Output the (X, Y) coordinate of the center of the cell containing the given text.  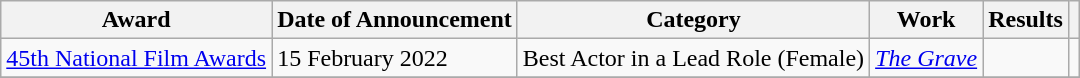
Category (693, 20)
Results (1026, 20)
45th National Film Awards (136, 58)
Work (926, 20)
15 February 2022 (395, 58)
Award (136, 20)
The Grave (926, 58)
Date of Announcement (395, 20)
Best Actor in a Lead Role (Female) (693, 58)
